Output the [x, y] coordinate of the center of the cell containing the given text.  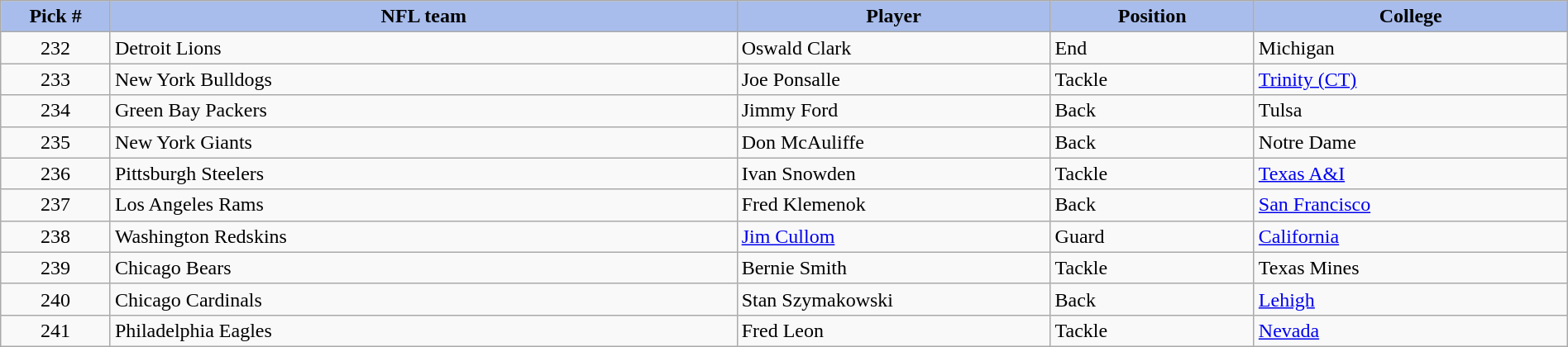
NFL team [423, 17]
Stan Szymakowski [893, 299]
Chicago Bears [423, 268]
238 [56, 236]
239 [56, 268]
Jimmy Ford [893, 111]
End [1152, 48]
Trinity (CT) [1411, 79]
Chicago Cardinals [423, 299]
Jim Cullom [893, 236]
Oswald Clark [893, 48]
Lehigh [1411, 299]
College [1411, 17]
Joe Ponsalle [893, 79]
235 [56, 142]
Nevada [1411, 330]
Player [893, 17]
233 [56, 79]
Tulsa [1411, 111]
236 [56, 173]
Pick # [56, 17]
237 [56, 205]
Washington Redskins [423, 236]
Green Bay Packers [423, 111]
Pittsburgh Steelers [423, 173]
Ivan Snowden [893, 173]
Los Angeles Rams [423, 205]
California [1411, 236]
Fred Klemenok [893, 205]
Detroit Lions [423, 48]
Texas Mines [1411, 268]
Position [1152, 17]
New York Bulldogs [423, 79]
Bernie Smith [893, 268]
Notre Dame [1411, 142]
Don McAuliffe [893, 142]
232 [56, 48]
241 [56, 330]
San Francisco [1411, 205]
240 [56, 299]
Texas A&I [1411, 173]
Michigan [1411, 48]
Guard [1152, 236]
234 [56, 111]
Philadelphia Eagles [423, 330]
New York Giants [423, 142]
Fred Leon [893, 330]
